Scan for the cell matching the given text and deliver its (x, y) coordinate at center. 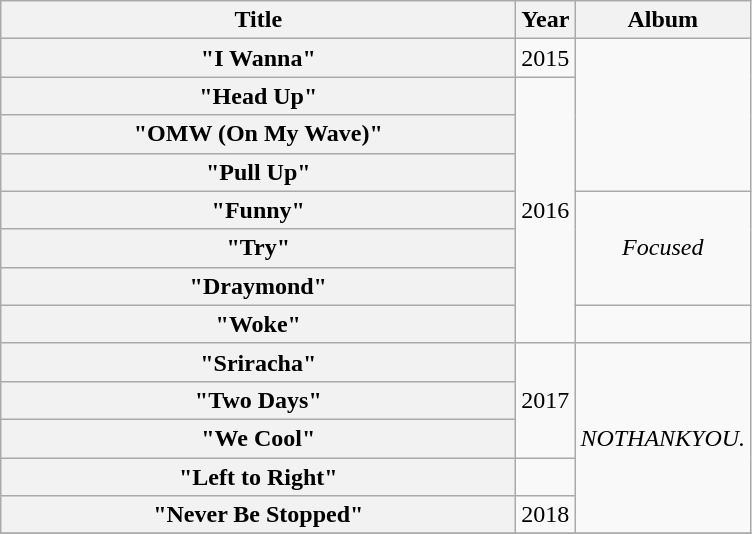
Year (546, 20)
"Draymond" (258, 286)
"Sriracha" (258, 362)
"Pull Up" (258, 172)
2018 (546, 515)
"Funny" (258, 210)
"Never Be Stopped" (258, 515)
Album (663, 20)
2017 (546, 400)
"We Cool" (258, 438)
2015 (546, 58)
"I Wanna" (258, 58)
"Try" (258, 248)
"Woke" (258, 324)
"Head Up" (258, 96)
"OMW (On My Wave)" (258, 134)
Title (258, 20)
NOTHANKYOU. (663, 438)
"Left to Right" (258, 477)
2016 (546, 210)
Focused (663, 248)
"Two Days" (258, 400)
